Output the [X, Y] coordinate of the center of the cell containing the given text.  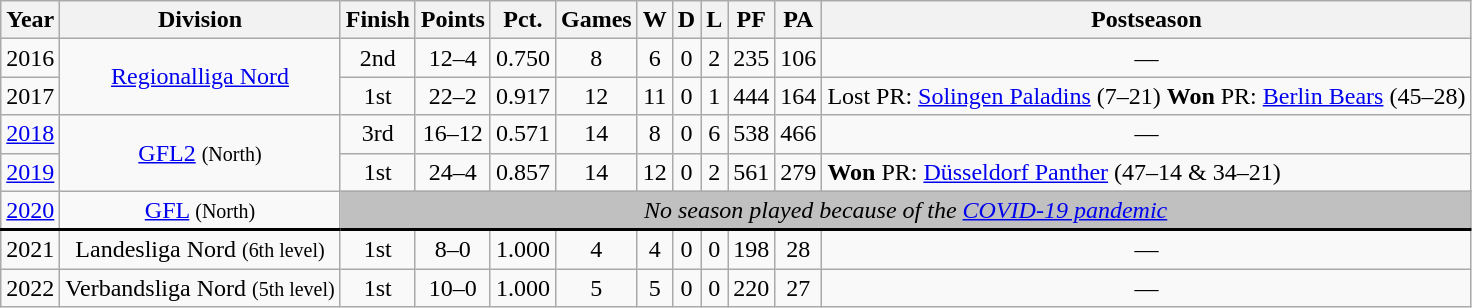
16–12 [452, 134]
2020 [30, 210]
279 [798, 172]
GFL2 (North) [200, 153]
444 [752, 96]
Regionalliga Nord [200, 77]
Postseason [1146, 20]
2018 [30, 134]
Pct. [522, 20]
538 [752, 134]
2022 [30, 288]
27 [798, 288]
Year [30, 20]
198 [752, 250]
0.571 [522, 134]
106 [798, 58]
GFL (North) [200, 210]
2017 [30, 96]
L [714, 20]
0.750 [522, 58]
D [686, 20]
561 [752, 172]
PF [752, 20]
Finish [378, 20]
235 [752, 58]
Lost PR: Solingen Paladins (7–21) Won PR: Berlin Bears (45–28) [1146, 96]
0.857 [522, 172]
8–0 [452, 250]
0.917 [522, 96]
24–4 [452, 172]
164 [798, 96]
2nd [378, 58]
W [654, 20]
2016 [30, 58]
No season played because of the COVID-19 pandemic [906, 210]
2021 [30, 250]
28 [798, 250]
2019 [30, 172]
1 [714, 96]
Games [596, 20]
11 [654, 96]
10–0 [452, 288]
Verbandsliga Nord (5th level) [200, 288]
12–4 [452, 58]
3rd [378, 134]
466 [798, 134]
220 [752, 288]
Division [200, 20]
Points [452, 20]
22–2 [452, 96]
PA [798, 20]
Won PR: Düsseldorf Panther (47–14 & 34–21) [1146, 172]
Landesliga Nord (6th level) [200, 250]
